Return [X, Y] of the center of cell containing provided text 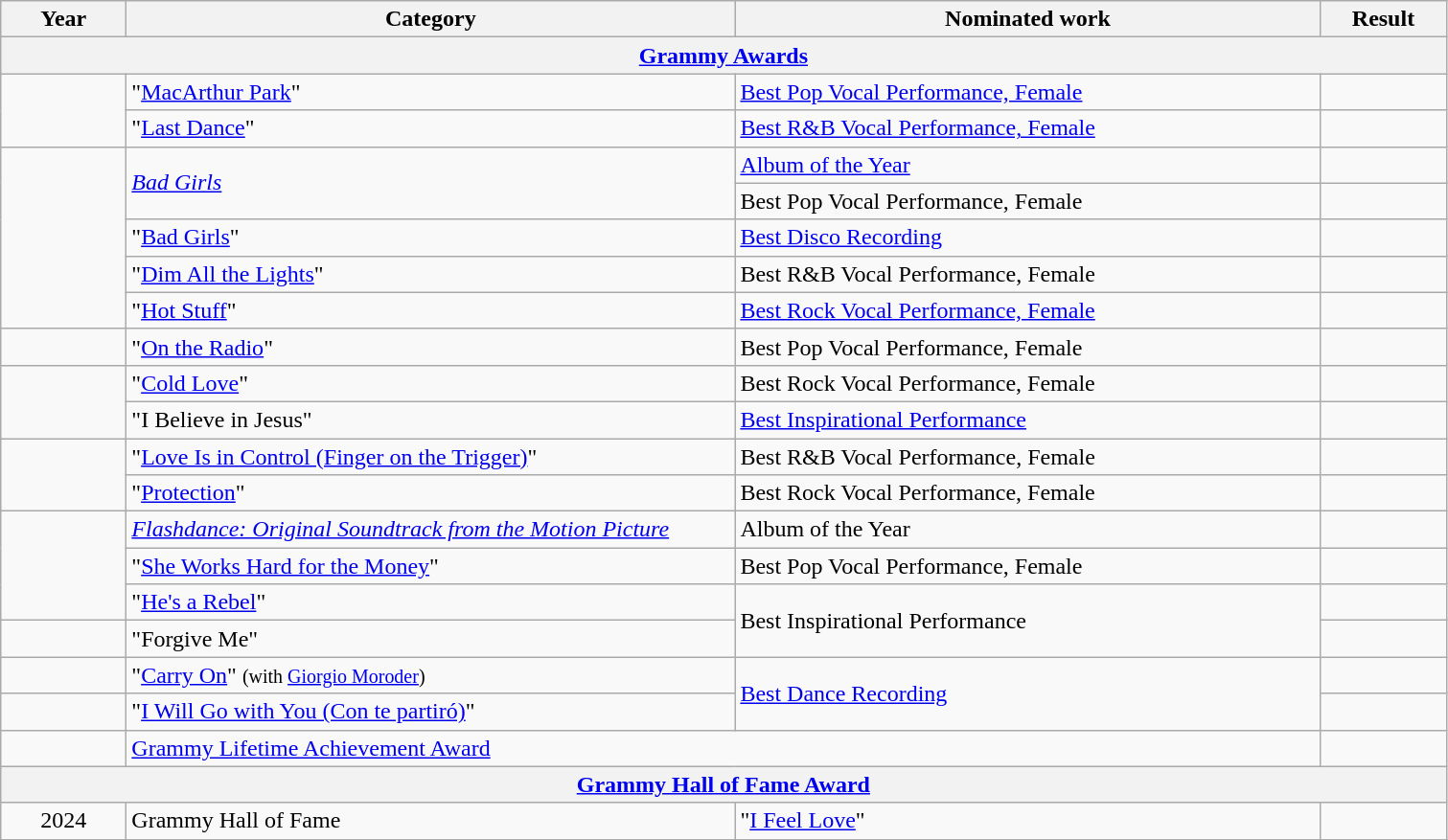
"I Will Go with You (Con te partiró)" [431, 712]
"Cold Love" [431, 383]
"On the Radio" [431, 347]
Grammy Hall of Fame [431, 821]
"He's a Rebel" [431, 602]
"She Works Hard for the Money" [431, 566]
Bad Girls [431, 183]
Category [431, 19]
Grammy Awards [724, 56]
"Love Is in Control (Finger on the Trigger)" [431, 457]
Best Dance Recording [1027, 693]
"I Feel Love" [1027, 821]
"Dim All the Lights" [431, 274]
2024 [63, 821]
"Last Dance" [431, 128]
Grammy Hall of Fame Award [724, 784]
"I Believe in Jesus" [431, 420]
"Carry On" (with Giorgio Moroder) [431, 675]
"Hot Stuff" [431, 310]
"MacArthur Park" [431, 92]
"Bad Girls" [431, 238]
Grammy Lifetime Achievement Award [724, 748]
Result [1384, 19]
Nominated work [1027, 19]
Year [63, 19]
Flashdance: Original Soundtrack from the Motion Picture [431, 530]
Best Disco Recording [1027, 238]
"Protection" [431, 493]
"Forgive Me" [431, 639]
